Extract the [x, y] coordinate from the center of the cell holding the provided text.  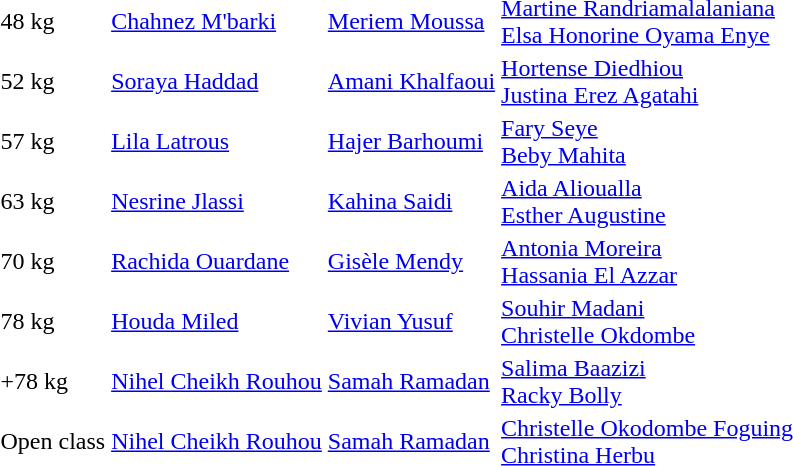
Soraya Haddad [217, 82]
Lila Latrous [217, 142]
Hajer Barhoumi [411, 142]
Vivian Yusuf [411, 322]
Kahina Saidi [411, 202]
Rachida Ouardane [217, 262]
Houda Miled [217, 322]
Nihel Cheikh Rouhou [217, 382]
Samah Ramadan [411, 382]
Nesrine Jlassi [217, 202]
Amani Khalfaoui [411, 82]
Gisèle Mendy [411, 262]
